For the text-containing cell, return its midpoint in (x, y) coordinate format. 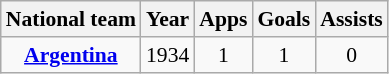
National team (71, 19)
Assists (352, 19)
Goals (284, 19)
Year (168, 19)
Apps (223, 19)
Argentina (71, 55)
1934 (168, 55)
0 (352, 55)
